Scan for the cell matching the given text and deliver its (X, Y) coordinate at center. 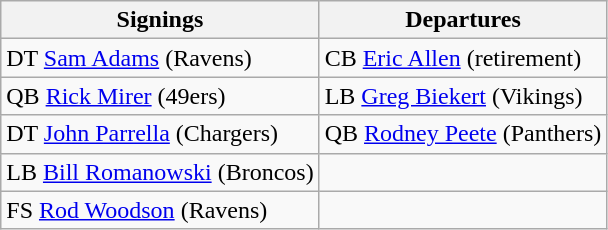
Departures (463, 20)
DT Sam Adams (Ravens) (160, 58)
QB Rodney Peete (Panthers) (463, 134)
DT John Parrella (Chargers) (160, 134)
QB Rick Mirer (49ers) (160, 96)
FS Rod Woodson (Ravens) (160, 210)
CB Eric Allen (retirement) (463, 58)
LB Greg Biekert (Vikings) (463, 96)
LB Bill Romanowski (Broncos) (160, 172)
Signings (160, 20)
